Return the [x, y] coordinate for the center point of the cell that contains the specified text.  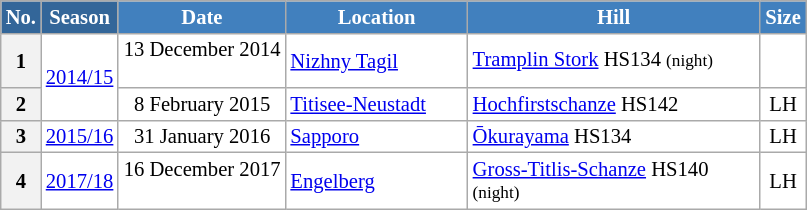
Season [80, 16]
Hochfirstschanze HS142 [614, 104]
Size [782, 16]
2015/16 [80, 136]
Gross-Titlis-Schanze HS140 (night) [614, 180]
2 [21, 104]
1 [21, 60]
Hill [614, 16]
No. [21, 16]
4 [21, 180]
Nizhny Tagil [376, 60]
Location [376, 16]
Engelberg [376, 180]
13 December 2014 [202, 60]
2014/15 [80, 76]
Tramplin Stork HS134 (night) [614, 60]
16 December 2017 [202, 180]
Ōkurayama HS134 [614, 136]
Sapporo [376, 136]
3 [21, 136]
Titisee-Neustadt [376, 104]
31 January 2016 [202, 136]
Date [202, 16]
8 February 2015 [202, 104]
2017/18 [80, 180]
